Pinpoint the cell where the given text exists, returning its [X, Y] midpoint coordinate. 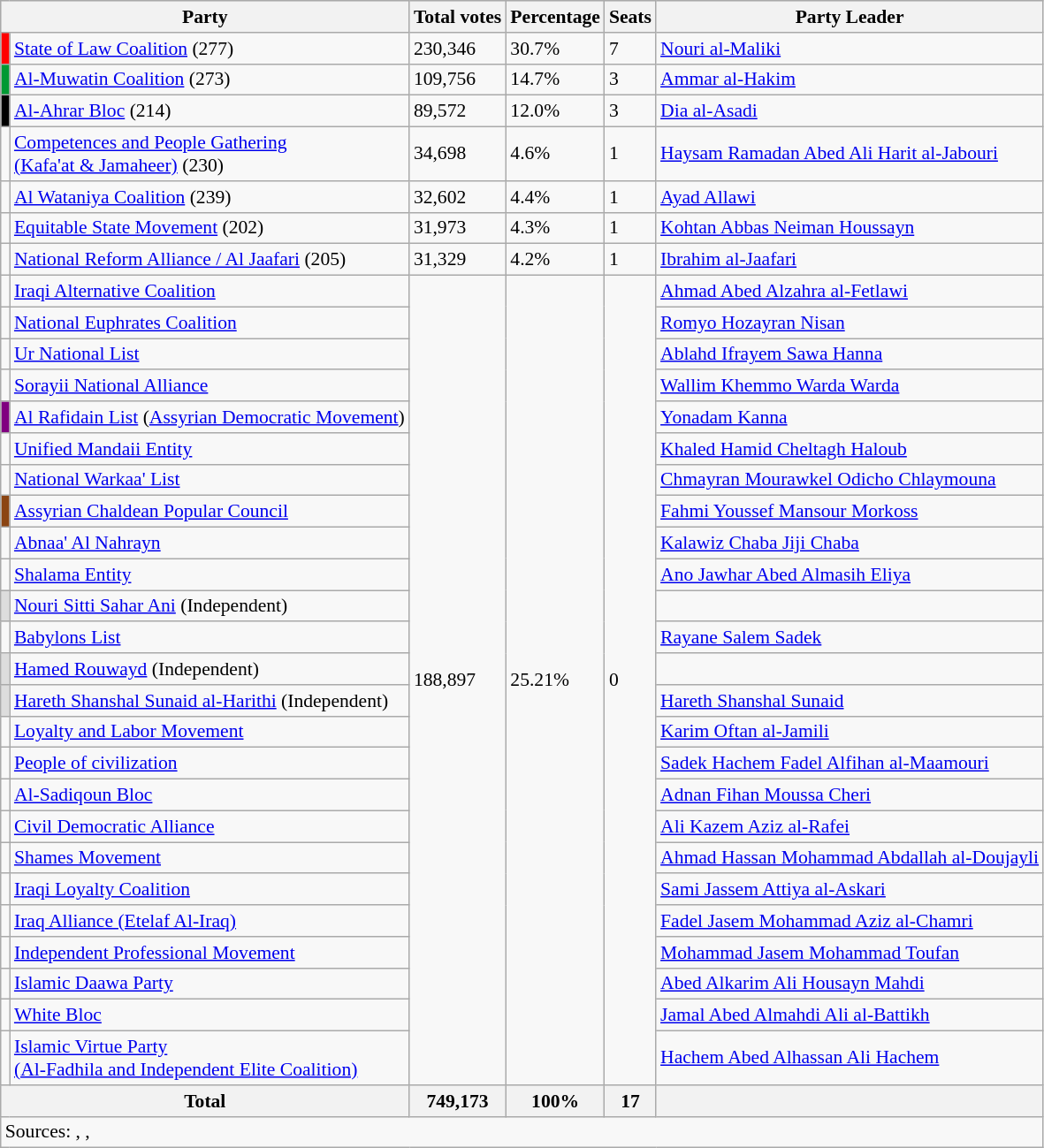
Karim Oftan al-Jamili [850, 732]
Islamic Daawa Party [210, 984]
Independent Professional Movement [210, 953]
Jamal Abed Almahdi Ali al-Battikh [850, 1015]
Percentage [555, 17]
Iraqi Loyalty Coalition [210, 890]
Iraq Alliance (Etelaf Al-Iraq) [210, 921]
12.0% [555, 111]
White Bloc [210, 1015]
Party Leader [850, 17]
Rayane Salem Sadek [850, 638]
Ayad Allawi [850, 197]
4.2% [555, 260]
Nouri Sitti Sahar Ani (Independent) [210, 606]
0 [630, 680]
749,173 [458, 1101]
Ibrahim al-Jaafari [850, 260]
Ahmad Abed Alzahra al-Fetlawi [850, 292]
Sources: , , [522, 1132]
Chmayran Mourawkel Odicho Chlaymouna [850, 480]
109,756 [458, 80]
National Reform Alliance / Al Jaafari (205) [210, 260]
Equitable State Movement (202) [210, 228]
Romyo Hozayran Nisan [850, 323]
Hareth Shanshal Sunaid al-Harithi (Independent) [210, 701]
Islamic Virtue Party (Al-Fadhila and Independent Elite Coalition) [210, 1059]
25.21% [555, 680]
188,897 [458, 680]
4.3% [555, 228]
Civil Democratic Alliance [210, 826]
Ur National List [210, 354]
Wallim Khemmo Warda Warda [850, 386]
230,346 [458, 49]
4.6% [555, 154]
Total [205, 1101]
People of civilization [210, 764]
Ablahd Ifrayem Sawa Hanna [850, 354]
Assyrian Chaldean Popular Council [210, 512]
Hareth Shanshal Sunaid [850, 701]
Adnan Fihan Moussa Cheri [850, 795]
Total votes [458, 17]
Shalama Entity [210, 574]
7 [630, 49]
31,329 [458, 260]
Ano Jawhar Abed Almasih Eliya [850, 574]
Al Rafidain List (Assyrian Democratic Movement) [210, 417]
Yonadam Kanna [850, 417]
Khaled Hamid Cheltagh Haloub [850, 449]
Hachem Abed Alhassan Ali Hachem [850, 1059]
31,973 [458, 228]
Al Wataniya Coalition (239) [210, 197]
Babylons List [210, 638]
Loyalty and Labor Movement [210, 732]
Unified Mandaii Entity [210, 449]
Abnaa' Al Nahrayn [210, 544]
Kalawiz Chaba Jiji Chaba [850, 544]
34,698 [458, 154]
Nouri al-Maliki [850, 49]
Dia al-Asadi [850, 111]
Al-Sadiqoun Bloc [210, 795]
Hamed Rouwayd (Independent) [210, 669]
89,572 [458, 111]
Competences and People Gathering (Kafa'at & Jamaheer) (230) [210, 154]
Al-Ahrar Bloc (214) [210, 111]
32,602 [458, 197]
Fadel Jasem Mohammad Aziz al-Chamri [850, 921]
Shames Movement [210, 858]
National Warkaa' List [210, 480]
Party [205, 17]
Ali Kazem Aziz al-Rafei [850, 826]
National Euphrates Coalition [210, 323]
Sadek Hachem Fadel Alfihan al-Maamouri [850, 764]
30.7% [555, 49]
Kohtan Abbas Neiman Houssayn [850, 228]
Ahmad Hassan Mohammad Abdallah al-Doujayli [850, 858]
Ammar al-Hakim [850, 80]
Abed Alkarim Ali Housayn Mahdi [850, 984]
Iraqi Alternative Coalition [210, 292]
17 [630, 1101]
State of Law Coalition (277) [210, 49]
Al-Muwatin Coalition (273) [210, 80]
4.4% [555, 197]
Haysam Ramadan Abed Ali Harit al-Jabouri [850, 154]
14.7% [555, 80]
100% [555, 1101]
Sami Jassem Attiya al-Askari [850, 890]
Seats [630, 17]
Mohammad Jasem Mohammad Toufan [850, 953]
Sorayii National Alliance [210, 386]
Fahmi Youssef Mansour Morkoss [850, 512]
